Return (x, y) of the center of cell containing provided text 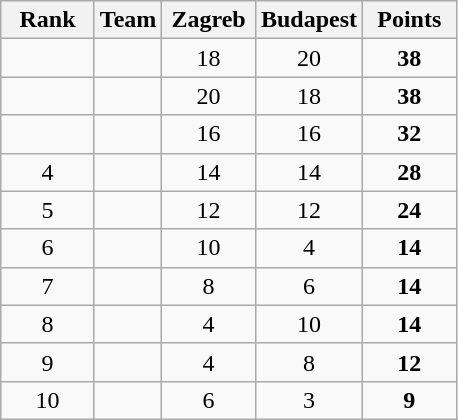
Points (410, 20)
Budapest (308, 20)
Zagreb (209, 20)
Rank (48, 20)
7 (48, 286)
24 (410, 210)
5 (48, 210)
Team (128, 20)
3 (308, 400)
28 (410, 172)
32 (410, 134)
